Return the (x, y) coordinate for the center point of the cell that contains the specified text.  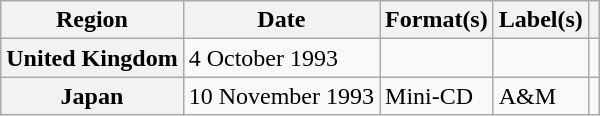
4 October 1993 (281, 58)
United Kingdom (92, 58)
Format(s) (437, 20)
Mini-CD (437, 96)
Label(s) (540, 20)
Region (92, 20)
Date (281, 20)
10 November 1993 (281, 96)
Japan (92, 96)
A&M (540, 96)
